Locate the cell with the specified text and output its (x, y) center coordinate. 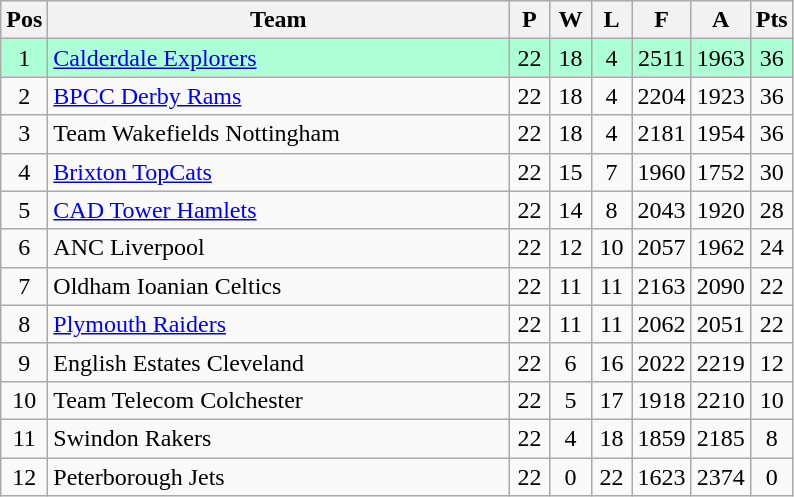
2204 (662, 96)
1623 (662, 477)
W (570, 20)
P (530, 20)
2163 (662, 286)
Team Wakefields Nottingham (278, 134)
1960 (662, 172)
14 (570, 210)
1962 (720, 248)
2185 (720, 438)
ANC Liverpool (278, 248)
2043 (662, 210)
2062 (662, 324)
9 (24, 362)
Pts (772, 20)
1918 (662, 400)
2374 (720, 477)
Pos (24, 20)
28 (772, 210)
2090 (720, 286)
2511 (662, 58)
24 (772, 248)
Team (278, 20)
1954 (720, 134)
2210 (720, 400)
Swindon Rakers (278, 438)
Team Telecom Colchester (278, 400)
Calderdale Explorers (278, 58)
English Estates Cleveland (278, 362)
2219 (720, 362)
Oldham Ioanian Celtics (278, 286)
F (662, 20)
1 (24, 58)
17 (612, 400)
2181 (662, 134)
2 (24, 96)
A (720, 20)
1923 (720, 96)
1859 (662, 438)
2057 (662, 248)
2051 (720, 324)
2022 (662, 362)
16 (612, 362)
BPCC Derby Rams (278, 96)
3 (24, 134)
CAD Tower Hamlets (278, 210)
1752 (720, 172)
Brixton TopCats (278, 172)
1963 (720, 58)
30 (772, 172)
15 (570, 172)
1920 (720, 210)
L (612, 20)
Plymouth Raiders (278, 324)
Peterborough Jets (278, 477)
